Locate the cell with the specified text and output its [X, Y] center coordinate. 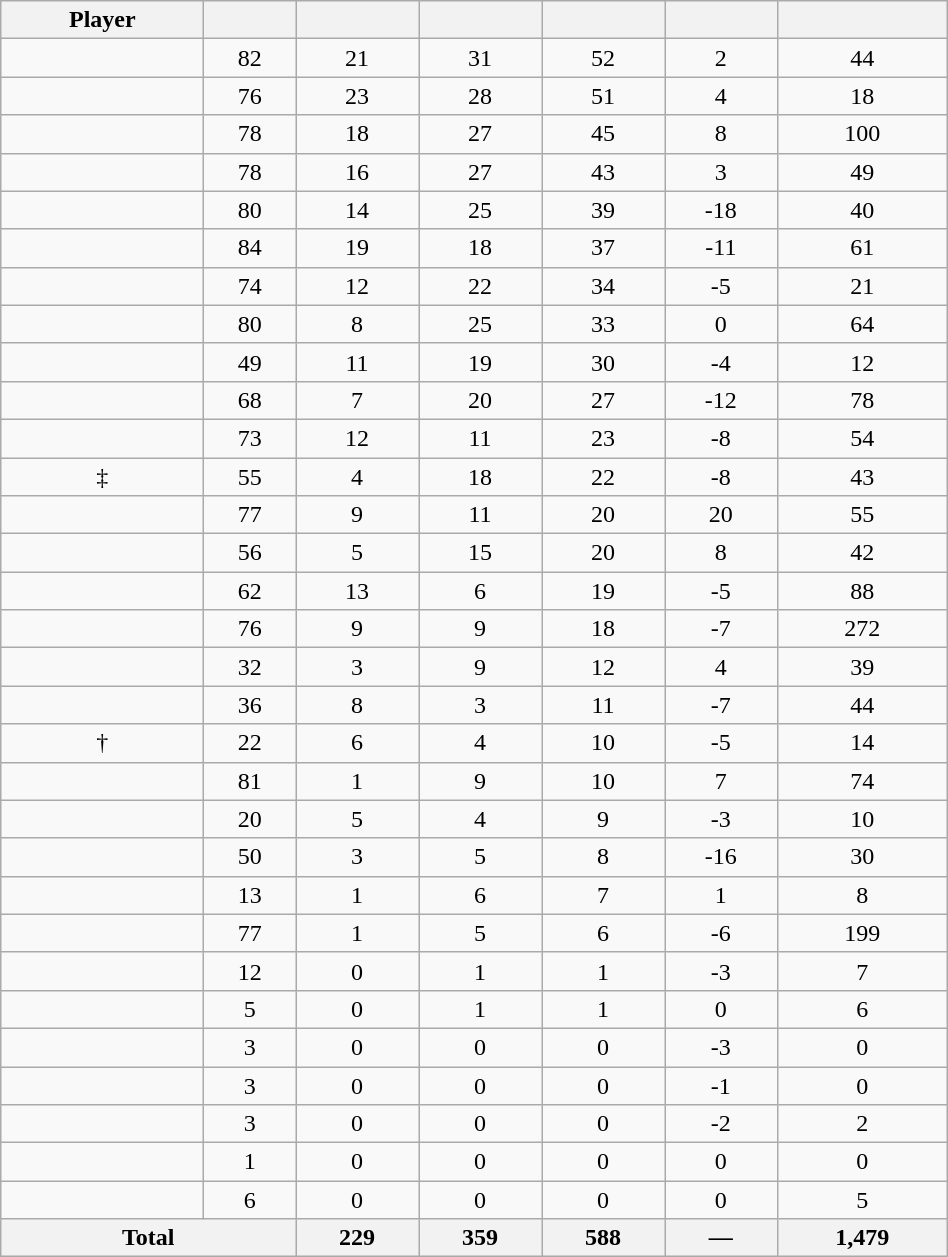
— [722, 1238]
51 [604, 96]
52 [604, 58]
Player [102, 20]
100 [862, 134]
37 [604, 248]
-6 [722, 933]
54 [862, 438]
31 [480, 58]
† [102, 743]
-12 [722, 400]
15 [480, 553]
40 [862, 210]
64 [862, 324]
82 [250, 58]
-1 [722, 1085]
-4 [722, 362]
56 [250, 553]
-2 [722, 1124]
28 [480, 96]
34 [604, 286]
229 [358, 1238]
88 [862, 591]
81 [250, 781]
272 [862, 629]
-16 [722, 857]
588 [604, 1238]
1,479 [862, 1238]
68 [250, 400]
-11 [722, 248]
36 [250, 705]
33 [604, 324]
45 [604, 134]
32 [250, 667]
359 [480, 1238]
199 [862, 933]
42 [862, 553]
16 [358, 172]
61 [862, 248]
84 [250, 248]
‡ [102, 477]
62 [250, 591]
73 [250, 438]
50 [250, 857]
Total [148, 1238]
-18 [722, 210]
